From the cell containing the given text, extract its center point as (X, Y) coordinate. 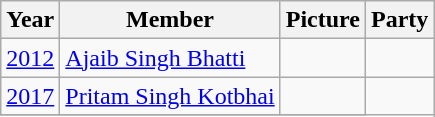
Picture (322, 20)
Year (30, 20)
2012 (30, 58)
2017 (30, 96)
Member (170, 20)
Party (399, 20)
Ajaib Singh Bhatti (170, 58)
Pritam Singh Kotbhai (170, 96)
